Return [x, y] of the center of cell containing provided text 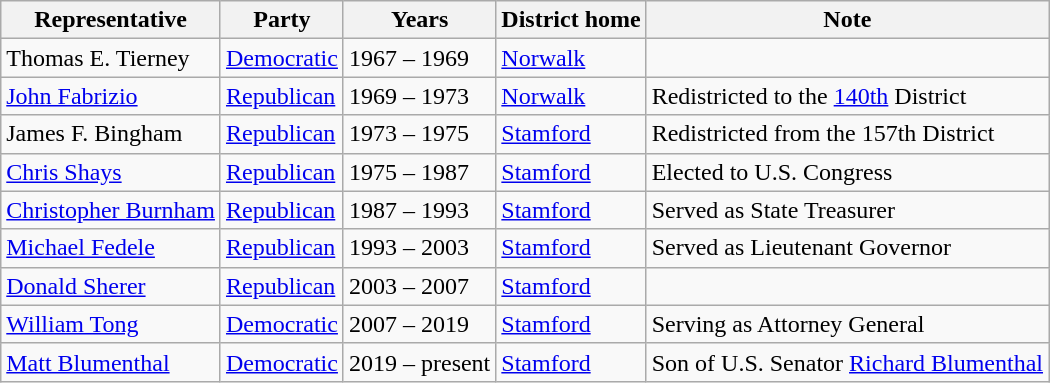
1993 – 2003 [419, 248]
Redistricted to the 140th District [847, 96]
Matt Blumenthal [111, 362]
Donald Sherer [111, 286]
James F. Bingham [111, 134]
John Fabrizio [111, 96]
Served as Lieutenant Governor [847, 248]
Serving as Attorney General [847, 324]
2003 – 2007 [419, 286]
William Tong [111, 324]
Years [419, 20]
1969 – 1973 [419, 96]
2019 – present [419, 362]
Chris Shays [111, 172]
Thomas E. Tierney [111, 58]
Son of U.S. Senator Richard Blumenthal [847, 362]
2007 – 2019 [419, 324]
Party [282, 20]
Redistricted from the 157th District [847, 134]
1973 – 1975 [419, 134]
Michael Fedele [111, 248]
1967 – 1969 [419, 58]
1987 – 1993 [419, 210]
Representative [111, 20]
District home [571, 20]
Christopher Burnham [111, 210]
Served as State Treasurer [847, 210]
Elected to U.S. Congress [847, 172]
Note [847, 20]
1975 – 1987 [419, 172]
